Pinpoint the cell where the given text exists, returning its [X, Y] midpoint coordinate. 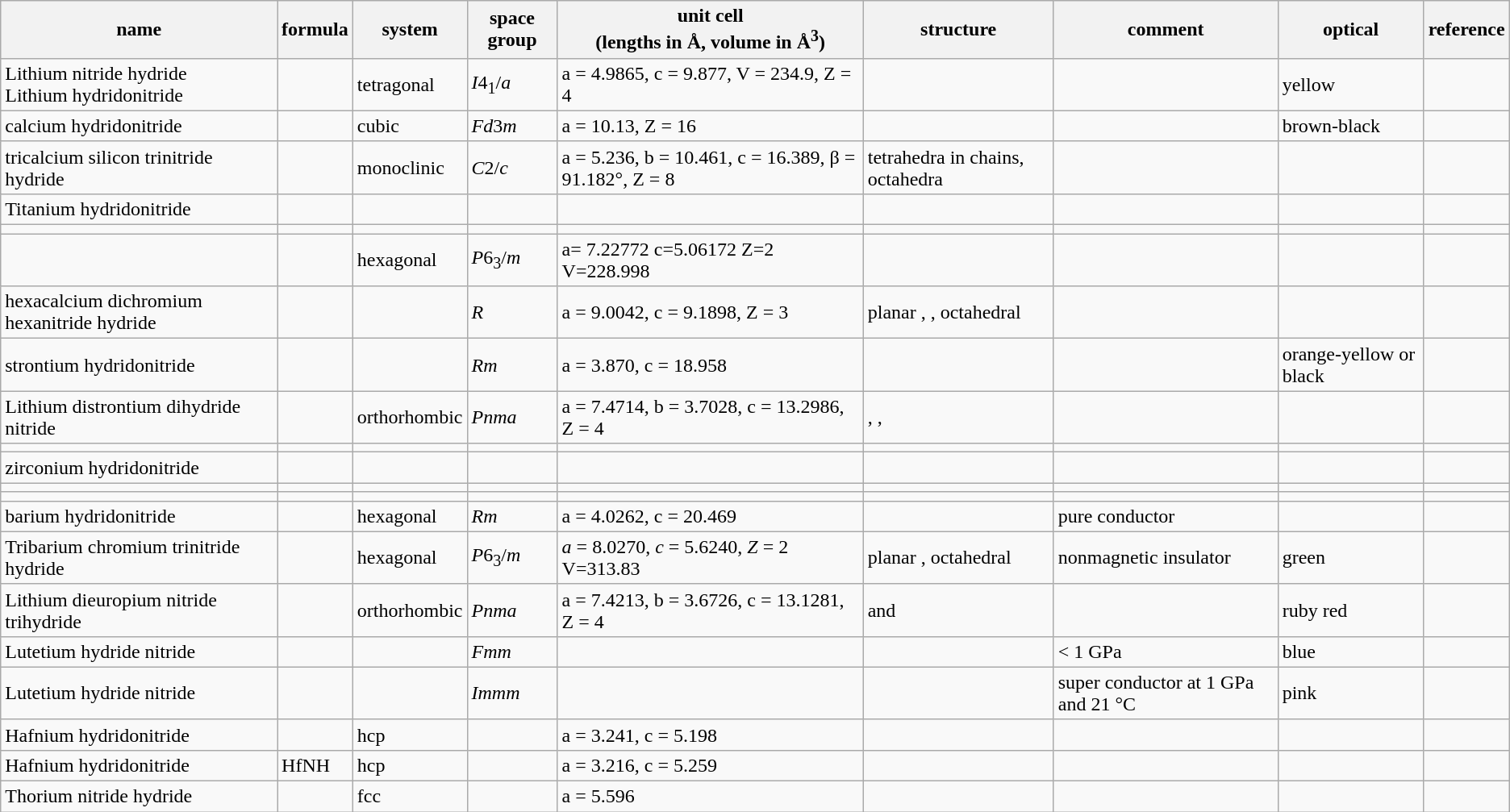
planar , , octahedral [958, 313]
ruby red [1350, 610]
yellow [1350, 84]
blue [1350, 652]
a= 7.22772 c=5.06172 Z=2 V=228.998 [710, 260]
a = 4.9865, c = 9.877, V = 234.9, Z = 4 [710, 84]
a = 3.216, c = 5.259 [710, 765]
Tribarium chromium trinitride hydride [139, 558]
space group [512, 30]
zirconium hydridonitride [139, 468]
barium hydridonitride [139, 516]
a = 8.0270, c = 5.6240, Z = 2 V=313.83 [710, 558]
structure [958, 30]
super conductor at 1 GPa and 21 °C [1166, 693]
brown-black [1350, 126]
HfNH [315, 765]
name [139, 30]
a = 9.0042, c = 9.1898, Z = 3 [710, 313]
I41/a [512, 84]
green [1350, 558]
orange-yellow or black [1350, 364]
a = 5.236, b = 10.461, c = 16.389, β = 91.182°, Z = 8 [710, 168]
Immm [512, 693]
Titanium hydridonitride [139, 209]
nonmagnetic insulator [1166, 558]
planar , octahedral [958, 558]
a = 4.0262, c = 20.469 [710, 516]
a = 7.4714, b = 3.7028, c = 13.2986, Z = 4 [710, 418]
a = 3.241, c = 5.198 [710, 735]
comment [1166, 30]
a = 3.870, c = 18.958 [710, 364]
Lithium dieuropium nitride trihydride [139, 610]
R [512, 313]
system [410, 30]
formula [315, 30]
a = 10.13, Z = 16 [710, 126]
C2/c [512, 168]
, , [958, 418]
< 1 GPa [1166, 652]
hexacalcium dichromium hexanitride hydride [139, 313]
calcium hydridonitride [139, 126]
tricalcium silicon trinitride hydride [139, 168]
pink [1350, 693]
fcc [410, 797]
optical [1350, 30]
a = 7.4213, b = 3.6726, c = 13.1281, Z = 4 [710, 610]
cubic [410, 126]
strontium hydridonitride [139, 364]
Lithium nitride hydrideLithium hydridonitride [139, 84]
pure conductor [1166, 516]
Fmm [512, 652]
monoclinic [410, 168]
tetrahedra in chains, octahedra [958, 168]
and [958, 610]
unit cell(lengths in Å, volume in Å3) [710, 30]
Thorium nitride hydride [139, 797]
reference [1466, 30]
tetragonal [410, 84]
Lithium distrontium dihydride nitride [139, 418]
a = 5.596 [710, 797]
Fd3m [512, 126]
